Find where the given text appears and provide that cell's center as [X, Y] coordinate. 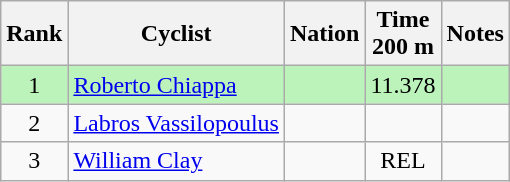
Nation [324, 34]
Notes [475, 34]
William Clay [176, 161]
3 [34, 161]
2 [34, 123]
Labros Vassilopoulus [176, 123]
Roberto Chiappa [176, 85]
1 [34, 85]
Time200 m [403, 34]
Rank [34, 34]
REL [403, 161]
11.378 [403, 85]
Cyclist [176, 34]
